Identify which cell holds the provided text, then report its (x, y) central coordinate. 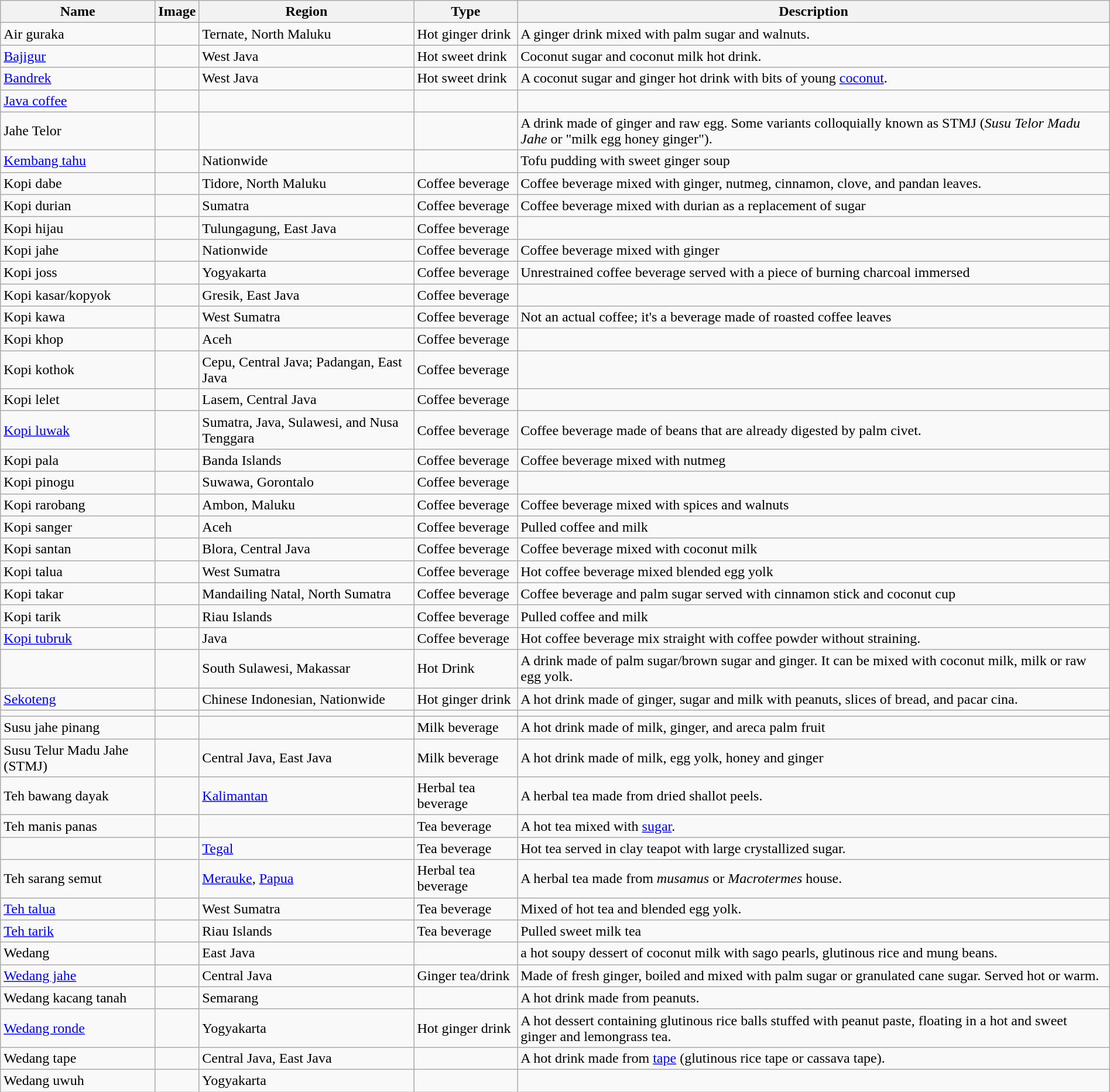
Java coffee (78, 101)
Banda Islands (307, 460)
Coffee beverage mixed with ginger (814, 250)
Coffee beverage mixed with coconut milk (814, 549)
Kopi pala (78, 460)
Mixed of hot tea and blended egg yolk. (814, 909)
Coffee beverage and palm sugar served with cinnamon stick and coconut cup (814, 594)
A herbal tea made from dried shallot peels. (814, 796)
Description (814, 12)
Coffee beverage mixed with durian as a replacement of sugar (814, 206)
Kopi sanger (78, 527)
Coffee beverage made of beans that are already digested by palm civet. (814, 430)
Kopi kothok (78, 370)
Kopi kawa (78, 317)
A hot drink made of milk, ginger, and areca palm fruit (814, 728)
Blora, Central Java (307, 549)
Kopi hijau (78, 228)
Mandailing Natal, North Sumatra (307, 594)
A hot drink made of ginger, sugar and milk with peanuts, slices of bread, and pacar cina. (814, 699)
Kopi luwak (78, 430)
Unrestrained coffee beverage served with a piece of burning charcoal immersed (814, 272)
Tulungagung, East Java (307, 228)
Teh talua (78, 909)
Pulled sweet milk tea (814, 931)
East Java (307, 953)
Kopi dabe (78, 183)
Kopi tarik (78, 616)
Java (307, 638)
Air guraka (78, 34)
Coffee beverage mixed with nutmeg (814, 460)
Coffee beverage mixed with spices and walnuts (814, 505)
A hot drink made from tape (glutinous rice tape or cassava tape). (814, 1058)
Gresik, East Java (307, 295)
Wedang uwuh (78, 1080)
A hot drink made from peanuts. (814, 998)
Name (78, 12)
Tofu pudding with sweet ginger soup (814, 161)
Lasem, Central Java (307, 400)
Kopi santan (78, 549)
Ginger tea/drink (466, 975)
Kopi joss (78, 272)
Teh bawang dayak (78, 796)
Teh manis panas (78, 826)
A drink made of ginger and raw egg. Some variants colloquially known as STMJ (Susu Telor Madu Jahe or "milk egg honey ginger"). (814, 131)
Wedang kacang tanah (78, 998)
Hot coffee beverage mix straight with coffee powder without straining. (814, 638)
Region (307, 12)
A drink made of palm sugar/brown sugar and ginger. It can be mixed with coconut milk, milk or raw egg yolk. (814, 669)
Bajigur (78, 56)
Bandrek (78, 78)
Teh sarang semut (78, 878)
Ambon, Maluku (307, 505)
Kopi durian (78, 206)
a hot soupy dessert of coconut milk with sago pearls, glutinous rice and mung beans. (814, 953)
Sumatra, Java, Sulawesi, and Nusa Tenggara (307, 430)
Coconut sugar and coconut milk hot drink. (814, 56)
Wedang jahe (78, 975)
Wedang ronde (78, 1028)
Wedang tape (78, 1058)
Ternate, North Maluku (307, 34)
Coffee beverage mixed with ginger, nutmeg, cinnamon, clove, and pandan leaves. (814, 183)
Hot Drink (466, 669)
Kopi talua (78, 571)
Kalimantan (307, 796)
Kopi jahe (78, 250)
Tegal (307, 848)
Kopi tubruk (78, 638)
Jahe Telor (78, 131)
Kopi lelet (78, 400)
A coconut sugar and ginger hot drink with bits of young coconut. (814, 78)
Kopi khop (78, 340)
Not an actual coffee; it's a beverage made of roasted coffee leaves (814, 317)
A hot drink made of milk, egg yolk, honey and ginger (814, 758)
Image (177, 12)
Susu Telur Madu Jahe (STMJ) (78, 758)
Central Java (307, 975)
Kopi pinogu (78, 482)
Sumatra (307, 206)
Hot coffee beverage mixed blended egg yolk (814, 571)
Tidore, North Maluku (307, 183)
Kopi rarobang (78, 505)
Made of fresh ginger, boiled and mixed with palm sugar or granulated cane sugar. Served hot or warm. (814, 975)
Type (466, 12)
A herbal tea made from musamus or Macrotermes house. (814, 878)
Sekoteng (78, 699)
Semarang (307, 998)
Susu jahe pinang (78, 728)
Teh tarik (78, 931)
A hot tea mixed with sugar. (814, 826)
Suwawa, Gorontalo (307, 482)
Chinese Indonesian, Nationwide (307, 699)
South Sulawesi, Makassar (307, 669)
Kopi kasar/kopyok (78, 295)
Wedang (78, 953)
A hot dessert containing glutinous rice balls stuffed with peanut paste, floating in a hot and sweet ginger and lemongrass tea. (814, 1028)
A ginger drink mixed with palm sugar and walnuts. (814, 34)
Kembang tahu (78, 161)
Merauke, Papua (307, 878)
Kopi takar (78, 594)
Cepu, Central Java; Padangan, East Java (307, 370)
Hot tea served in clay teapot with large crystallized sugar. (814, 848)
